Return the (X, Y) coordinate for the center point of the cell that contains the specified text.  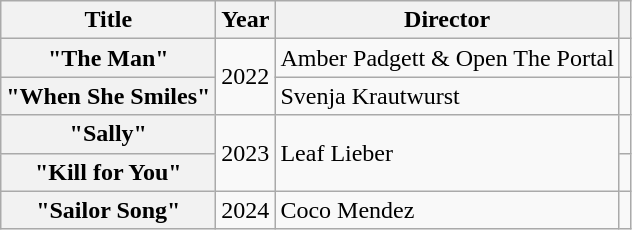
"Kill for You" (108, 172)
2022 (246, 77)
Director (448, 20)
Svenja Krautwurst (448, 96)
"The Man" (108, 58)
"When She Smiles" (108, 96)
Title (108, 20)
2024 (246, 210)
2023 (246, 153)
"Sailor Song" (108, 210)
Coco Mendez (448, 210)
Leaf Lieber (448, 153)
Year (246, 20)
"Sally" (108, 134)
Amber Padgett & Open The Portal (448, 58)
